Provide the [X, Y] coordinate of the cell's center where the given text is located.  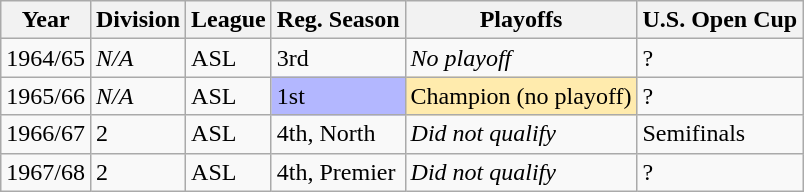
Playoffs [521, 20]
Semifinals [720, 134]
4th, Premier [338, 172]
1st [338, 96]
1967/68 [46, 172]
3rd [338, 58]
Division [138, 20]
Year [46, 20]
Champion (no playoff) [521, 96]
1965/66 [46, 96]
No playoff [521, 58]
League [229, 20]
1966/67 [46, 134]
Reg. Season [338, 20]
1964/65 [46, 58]
4th, North [338, 134]
U.S. Open Cup [720, 20]
